Determine the [X, Y] coordinate at the center of the cell enclosing the given text.  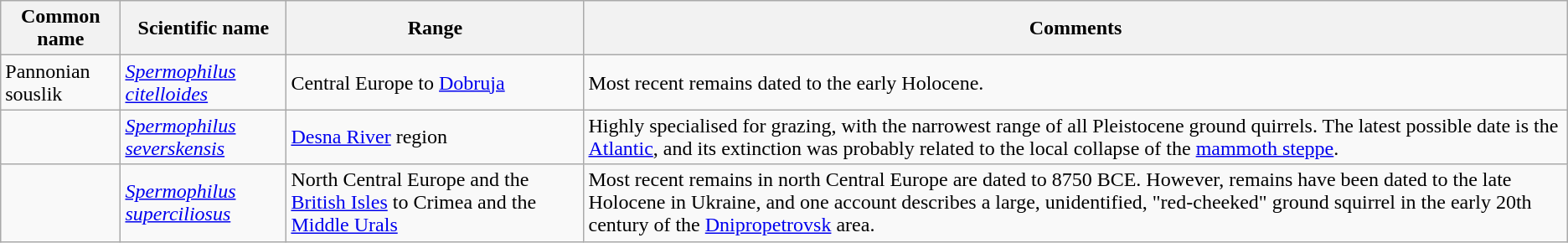
Range [436, 28]
Common name [60, 28]
Pannonian souslik [60, 82]
Spermophilus citelloides [204, 82]
Central Europe to Dobruja [436, 82]
Comments [1075, 28]
Spermophilus superciliosus [204, 203]
Most recent remains dated to the early Holocene. [1075, 82]
North Central Europe and the British Isles to Crimea and the Middle Urals [436, 203]
Spermophilus severskensis [204, 137]
Desna River region [436, 137]
Scientific name [204, 28]
